Capture the cell that displays the provided text and extract its (x, y) central coordinate. 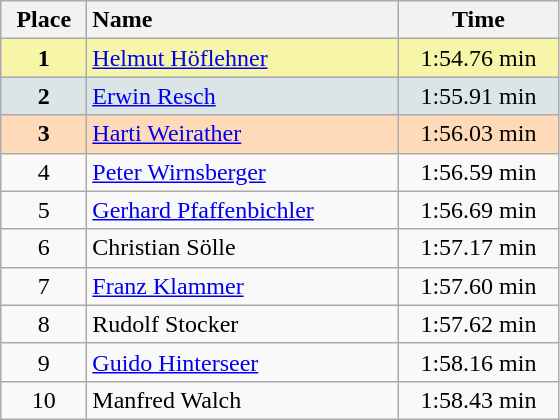
Gerhard Pfaffenbichler (242, 210)
2 (44, 96)
Peter Wirnsberger (242, 172)
4 (44, 172)
Franz Klammer (242, 286)
1:56.03 min (478, 134)
8 (44, 324)
Erwin Resch (242, 96)
1:57.60 min (478, 286)
Time (478, 20)
Name (242, 20)
Place (44, 20)
3 (44, 134)
Guido Hinterseer (242, 362)
9 (44, 362)
10 (44, 400)
1:58.16 min (478, 362)
1:56.59 min (478, 172)
1:57.62 min (478, 324)
Helmut Höflehner (242, 58)
1:58.43 min (478, 400)
Rudolf Stocker (242, 324)
1:56.69 min (478, 210)
Manfred Walch (242, 400)
Christian Sölle (242, 248)
1:54.76 min (478, 58)
7 (44, 286)
1:55.91 min (478, 96)
1:57.17 min (478, 248)
Harti Weirather (242, 134)
6 (44, 248)
5 (44, 210)
1 (44, 58)
